Locate the cell with the specified text and output its (x, y) center coordinate. 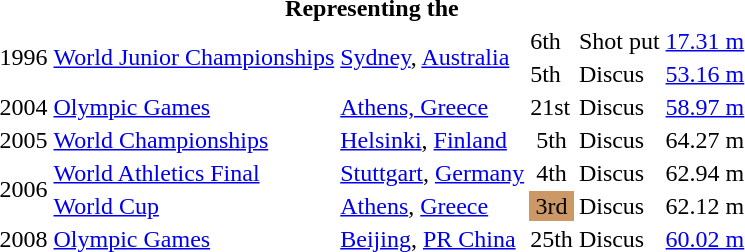
Shot put (619, 41)
Stuttgart, Germany (432, 173)
4th (552, 173)
Sydney, Australia (432, 58)
World Junior Championships (194, 58)
World Athletics Final (194, 173)
6th (552, 41)
World Cup (194, 206)
World Championships (194, 140)
Olympic Games (194, 107)
3rd (552, 206)
Helsinki, Finland (432, 140)
21st (552, 107)
